Scan for the cell matching the given text and deliver its [X, Y] coordinate at center. 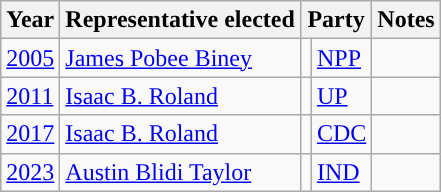
IND [341, 172]
James Pobee Biney [180, 58]
Party [336, 20]
2017 [30, 134]
NPP [341, 58]
UP [341, 96]
2005 [30, 58]
Notes [406, 20]
Representative elected [180, 20]
2011 [30, 96]
CDC [341, 134]
Austin Blidi Taylor [180, 172]
Year [30, 20]
2023 [30, 172]
